Pinpoint the cell where the given text exists, returning its [x, y] midpoint coordinate. 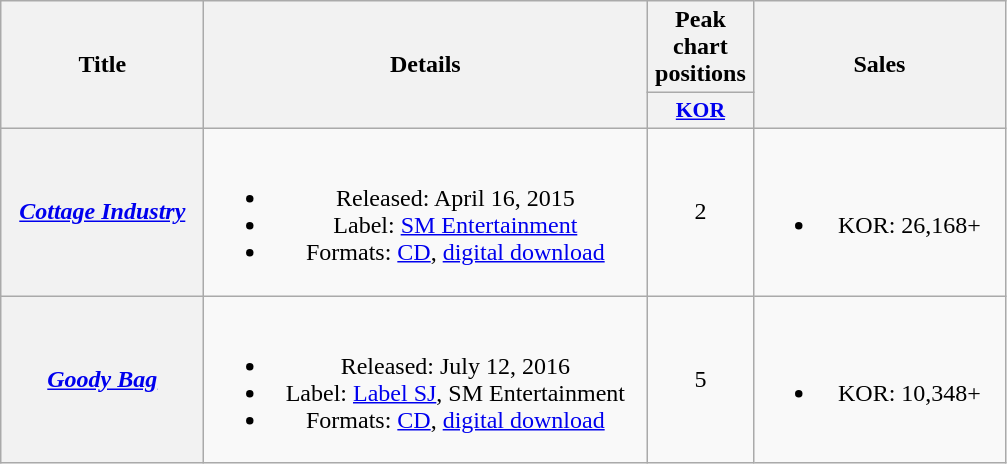
Goody Bag [102, 380]
5 [700, 380]
Released: April 16, 2015Label: SM EntertainmentFormats: CD, digital download [426, 212]
KOR: 26,168+ [880, 212]
Released: July 12, 2016Label: Label SJ, SM EntertainmentFormats: CD, digital download [426, 380]
Title [102, 65]
2 [700, 212]
Details [426, 65]
Sales [880, 65]
Cottage Industry [102, 212]
KOR: 10,348+ [880, 380]
KOR [700, 111]
Peak chart positions [700, 47]
